Identify which cell holds the provided text, then report its (x, y) central coordinate. 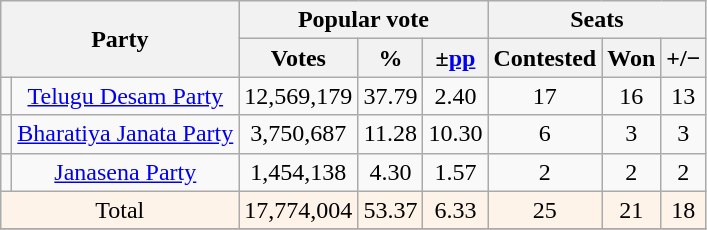
1,454,138 (298, 172)
3,750,687 (298, 134)
1.57 (456, 172)
Total (120, 210)
16 (632, 96)
53.37 (390, 210)
Won (632, 58)
25 (545, 210)
17 (545, 96)
Votes (298, 58)
18 (684, 210)
Janasena Party (126, 172)
10.30 (456, 134)
Popular vote (364, 20)
17,774,004 (298, 210)
±pp (456, 58)
13 (684, 96)
6 (545, 134)
% (390, 58)
4.30 (390, 172)
+/− (684, 58)
Seats (597, 20)
2.40 (456, 96)
37.79 (390, 96)
Telugu Desam Party (126, 96)
Contested (545, 58)
12,569,179 (298, 96)
Party (120, 39)
11.28 (390, 134)
21 (632, 210)
Bharatiya Janata Party (126, 134)
6.33 (456, 210)
